Capture the cell that displays the provided text and extract its (X, Y) central coordinate. 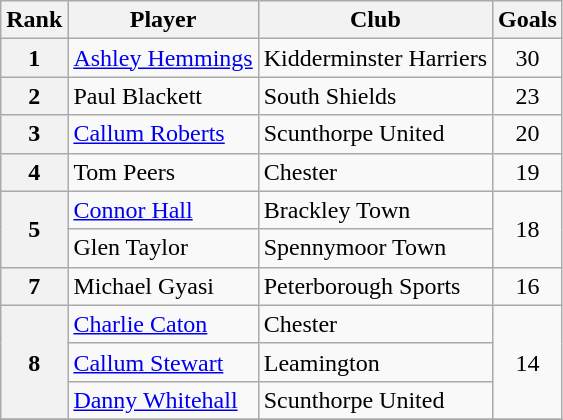
Club (375, 20)
5 (34, 229)
Michael Gyasi (163, 286)
3 (34, 134)
Goals (528, 20)
Paul Blackett (163, 96)
19 (528, 172)
Ashley Hemmings (163, 58)
2 (34, 96)
Glen Taylor (163, 248)
Charlie Caton (163, 324)
Tom Peers (163, 172)
Leamington (375, 362)
Peterborough Sports (375, 286)
Rank (34, 20)
30 (528, 58)
Player (163, 20)
23 (528, 96)
South Shields (375, 96)
Spennymoor Town (375, 248)
Danny Whitehall (163, 400)
16 (528, 286)
14 (528, 362)
4 (34, 172)
Callum Stewart (163, 362)
Callum Roberts (163, 134)
1 (34, 58)
Brackley Town (375, 210)
20 (528, 134)
Connor Hall (163, 210)
Kidderminster Harriers (375, 58)
7 (34, 286)
8 (34, 362)
18 (528, 229)
